Pinpoint the cell where the given text exists, returning its [x, y] midpoint coordinate. 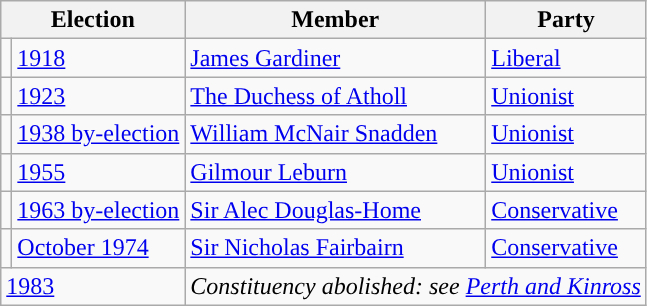
1938 by-election [98, 134]
1923 [98, 96]
Gilmour Leburn [336, 172]
Sir Alec Douglas-Home [336, 210]
1963 by-election [98, 210]
1955 [98, 172]
James Gardiner [336, 58]
Election [93, 20]
Liberal [566, 58]
Constituency abolished: see Perth and Kinross [416, 286]
The Duchess of Atholl [336, 96]
Sir Nicholas Fairbairn [336, 248]
Member [336, 20]
Party [566, 20]
1918 [98, 58]
October 1974 [98, 248]
1983 [93, 286]
William McNair Snadden [336, 134]
